From the cell containing the given text, extract its center point as [x, y] coordinate. 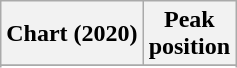
Peakposition [189, 34]
Chart (2020) [72, 34]
